For the text-containing cell, return its midpoint in (X, Y) coordinate format. 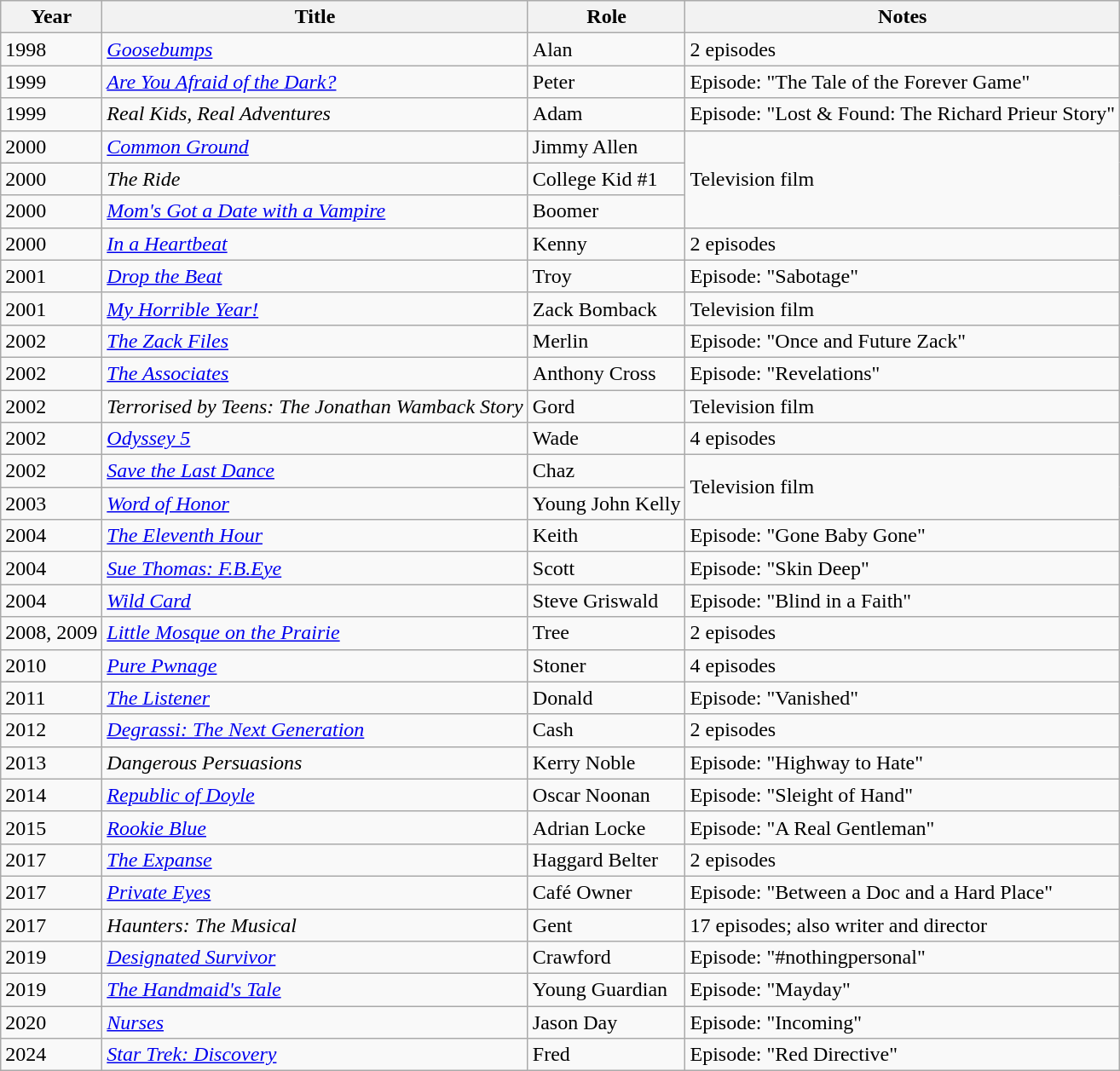
Anthony Cross (607, 373)
Crawford (607, 958)
Episode: "Between a Doc and a Hard Place" (903, 892)
Merlin (607, 341)
2010 (51, 665)
Episode: "Highway to Hate" (903, 763)
Sue Thomas: F.B.Eye (315, 568)
Stoner (607, 665)
Episode: "#nothingpersonal" (903, 958)
Episode: "Revelations" (903, 373)
Pure Pwnage (315, 665)
2012 (51, 730)
The Zack Files (315, 341)
Republic of Doyle (315, 795)
Steve Griswald (607, 601)
Episode: "Once and Future Zack" (903, 341)
Chaz (607, 471)
Adrian Locke (607, 827)
Cash (607, 730)
Episode: "Gone Baby Gone" (903, 536)
Young John Kelly (607, 504)
Dangerous Persuasions (315, 763)
Terrorised by Teens: The Jonathan Wamback Story (315, 406)
Episode: "Skin Deep" (903, 568)
Title (315, 17)
1998 (51, 49)
Role (607, 17)
Drop the Beat (315, 276)
Little Mosque on the Prairie (315, 633)
The Listener (315, 698)
The Ride (315, 179)
Are You Afraid of the Dark? (315, 82)
Episode: "Lost & Found: The Richard Prieur Story" (903, 114)
17 episodes; also writer and director (903, 924)
Jason Day (607, 1022)
2008, 2009 (51, 633)
Haggard Belter (607, 860)
Odyssey 5 (315, 439)
Jimmy Allen (607, 147)
2013 (51, 763)
The Handmaid's Tale (315, 990)
Gent (607, 924)
Notes (903, 17)
Episode: "Mayday" (903, 990)
The Associates (315, 373)
Donald (607, 698)
2024 (51, 1055)
Private Eyes (315, 892)
Episode: "The Tale of the Forever Game" (903, 82)
Zack Bomback (607, 308)
Year (51, 17)
Episode: "Sabotage" (903, 276)
Word of Honor (315, 504)
2011 (51, 698)
Save the Last Dance (315, 471)
In a Heartbeat (315, 244)
Goosebumps (315, 49)
Peter (607, 82)
2015 (51, 827)
Degrassi: The Next Generation (315, 730)
Haunters: The Musical (315, 924)
2003 (51, 504)
Designated Survivor (315, 958)
Troy (607, 276)
Café Owner (607, 892)
Wade (607, 439)
Episode: "Incoming" (903, 1022)
Fred (607, 1055)
2020 (51, 1022)
Episode: "A Real Gentleman" (903, 827)
Scott (607, 568)
Alan (607, 49)
Wild Card (315, 601)
Young Guardian (607, 990)
Episode: "Vanished" (903, 698)
Kenny (607, 244)
Oscar Noonan (607, 795)
Boomer (607, 211)
Episode: "Blind in a Faith" (903, 601)
Adam (607, 114)
Gord (607, 406)
2014 (51, 795)
Nurses (315, 1022)
Episode: "Sleight of Hand" (903, 795)
College Kid #1 (607, 179)
The Expanse (315, 860)
Tree (607, 633)
Mom's Got a Date with a Vampire (315, 211)
Keith (607, 536)
Kerry Noble (607, 763)
Rookie Blue (315, 827)
Real Kids, Real Adventures (315, 114)
Star Trek: Discovery (315, 1055)
Episode: "Red Directive" (903, 1055)
The Eleventh Hour (315, 536)
My Horrible Year! (315, 308)
Common Ground (315, 147)
